Extract the (x, y) coordinate from the center of the cell holding the provided text.  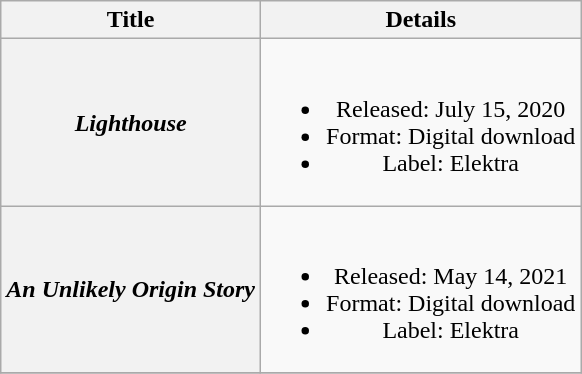
Title (131, 20)
An Unlikely Origin Story (131, 290)
Released: July 15, 2020Format: Digital downloadLabel: Elektra (421, 122)
Lighthouse (131, 122)
Released: May 14, 2021Format: Digital downloadLabel: Elektra (421, 290)
Details (421, 20)
